Scan for the cell matching the given text and deliver its (X, Y) coordinate at center. 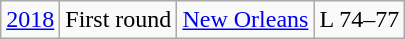
New Orleans (246, 20)
First round (118, 20)
2018 (30, 20)
L 74–77 (360, 20)
